Capture the cell that displays the provided text and extract its [x, y] central coordinate. 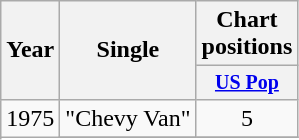
Single [128, 50]
1975 [30, 118]
US Pop [247, 82]
Year [30, 50]
5 [247, 118]
"Chevy Van" [128, 118]
Chart positions [247, 34]
